Pinpoint the cell where the given text exists, returning its [X, Y] midpoint coordinate. 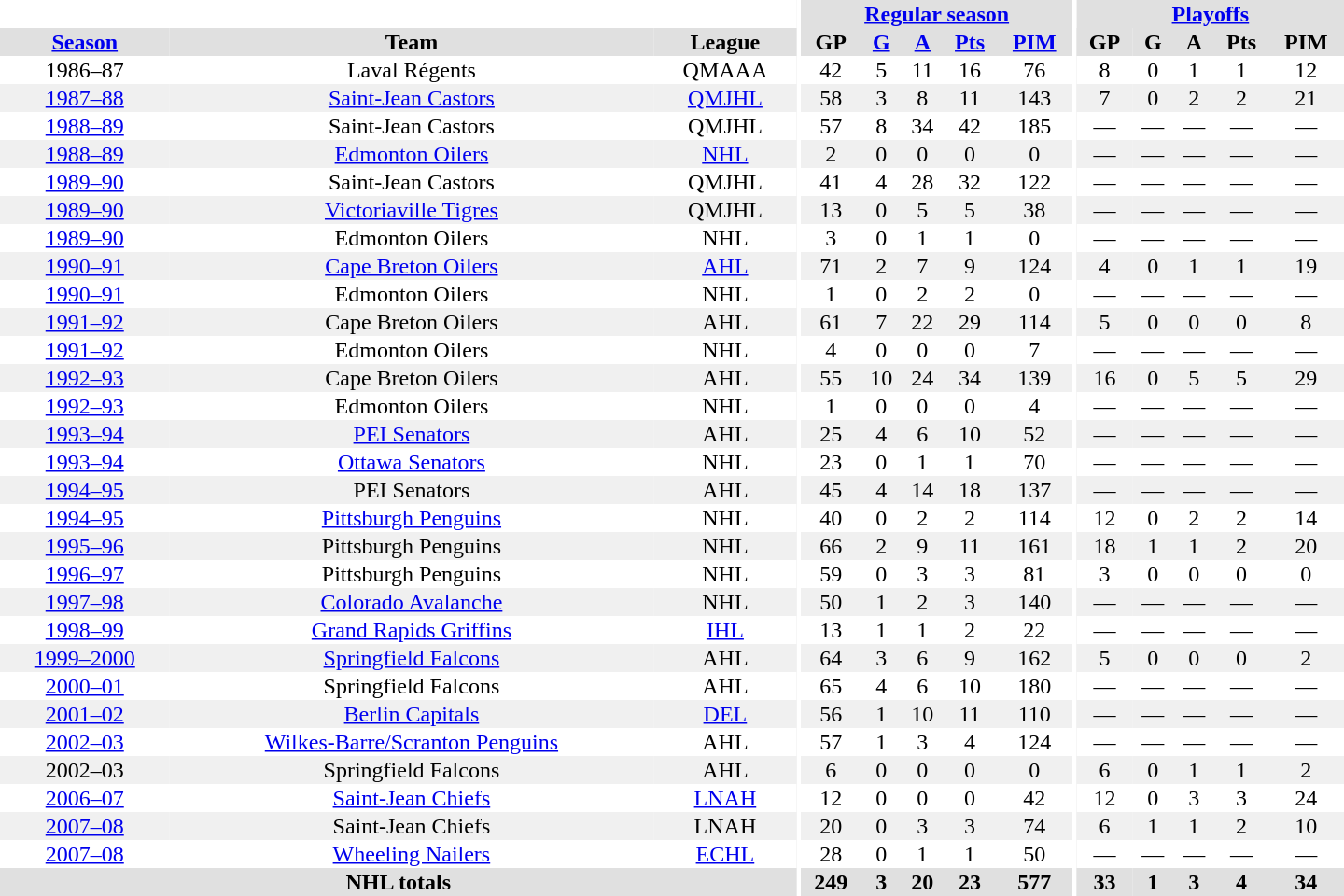
Ottawa Senators [413, 462]
Season [85, 42]
32 [969, 182]
140 [1034, 602]
249 [831, 882]
41 [831, 182]
19 [1307, 266]
QMAAA [724, 70]
2006–07 [85, 798]
Berlin Capitals [413, 714]
Grand Rapids Griffins [413, 630]
Team [413, 42]
70 [1034, 462]
45 [831, 490]
1995–96 [85, 546]
Regular season [936, 14]
66 [831, 546]
64 [831, 658]
1997–98 [85, 602]
81 [1034, 574]
IHL [724, 630]
55 [831, 378]
59 [831, 574]
2000–01 [85, 686]
143 [1034, 98]
76 [1034, 70]
61 [831, 322]
74 [1034, 826]
Laval Régents [413, 70]
58 [831, 98]
71 [831, 266]
Wilkes-Barre/Scranton Penguins [413, 742]
ECHL [724, 854]
21 [1307, 98]
56 [831, 714]
38 [1034, 210]
NHL totals [399, 882]
33 [1105, 882]
Playoffs [1211, 14]
League [724, 42]
2001–02 [85, 714]
1996–97 [85, 574]
1998–99 [85, 630]
162 [1034, 658]
139 [1034, 378]
137 [1034, 490]
Victoriaville Tigres [413, 210]
1987–88 [85, 98]
25 [831, 434]
52 [1034, 434]
110 [1034, 714]
161 [1034, 546]
65 [831, 686]
DEL [724, 714]
Wheeling Nailers [413, 854]
1999–2000 [85, 658]
1986–87 [85, 70]
577 [1034, 882]
122 [1034, 182]
Colorado Avalanche [413, 602]
40 [831, 518]
180 [1034, 686]
185 [1034, 126]
